Scan for the cell matching the given text and deliver its [x, y] coordinate at center. 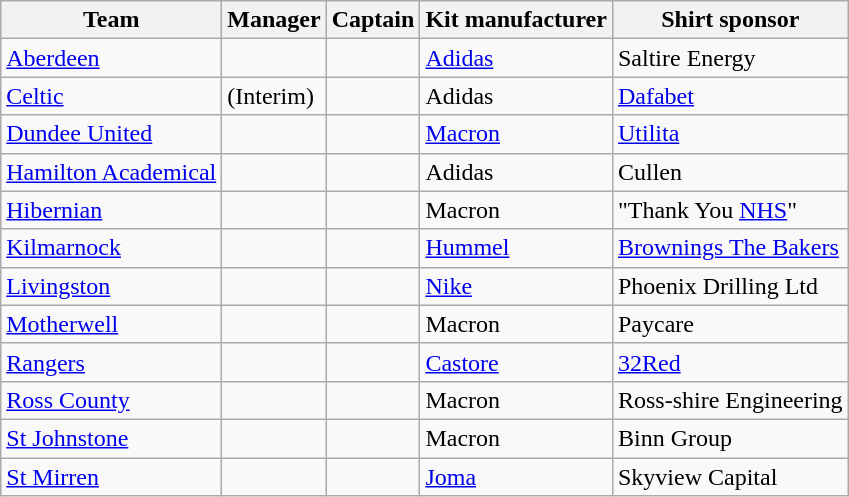
Phoenix Drilling Ltd [730, 286]
Hibernian [112, 210]
Celtic [112, 96]
"Thank You NHS" [730, 210]
Livingston [112, 286]
Manager [274, 20]
Skyview Capital [730, 477]
Captain [373, 20]
Brownings The Bakers [730, 248]
Binn Group [730, 438]
Ross-shire Engineering [730, 400]
St Mirren [112, 477]
32Red [730, 362]
Dafabet [730, 96]
Hamilton Academical [112, 172]
Castore [516, 362]
Rangers [112, 362]
Ross County [112, 400]
Kilmarnock [112, 248]
Utilita [730, 134]
Joma [516, 477]
Aberdeen [112, 58]
Hummel [516, 248]
Shirt sponsor [730, 20]
Kit manufacturer [516, 20]
Dundee United [112, 134]
St Johnstone [112, 438]
Team [112, 20]
Paycare [730, 324]
Nike [516, 286]
Motherwell [112, 324]
Cullen [730, 172]
(Interim) [274, 96]
Saltire Energy [730, 58]
